Return (X, Y) of the center of cell containing provided text 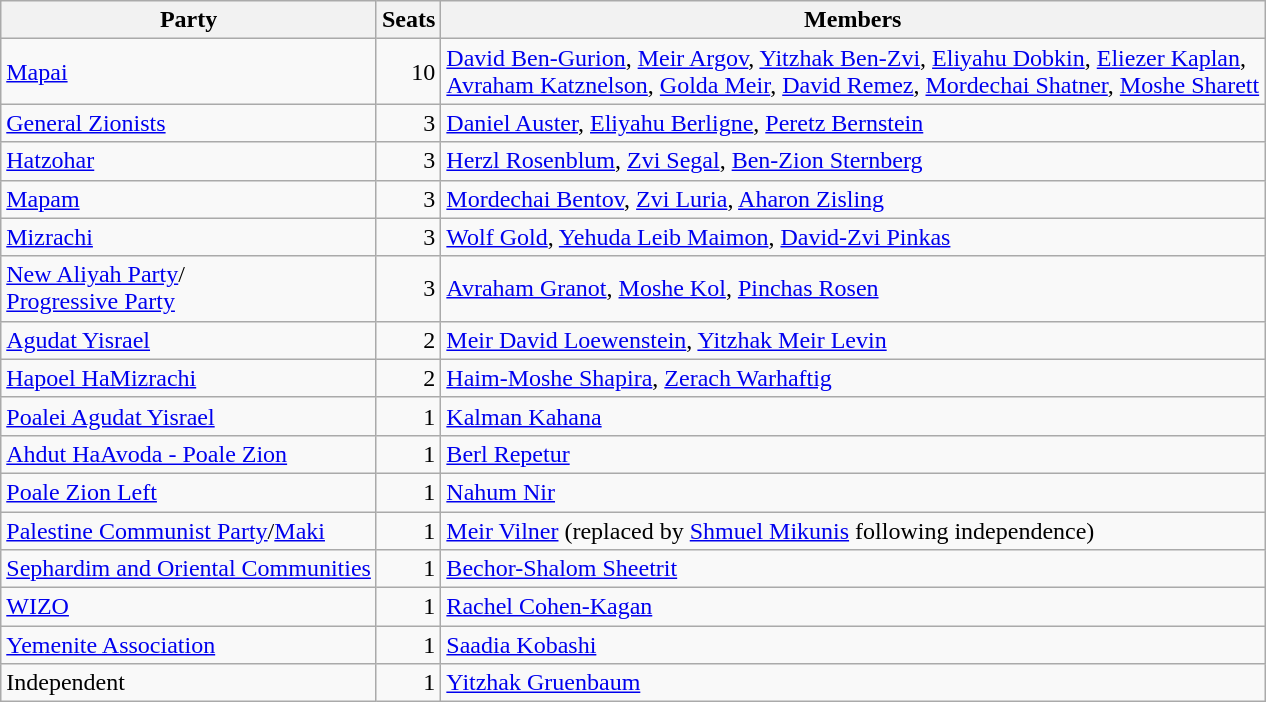
Mapai (189, 72)
Hatzohar (189, 161)
Yitzhak Gruenbaum (853, 683)
10 (408, 72)
Avraham Granot, Moshe Kol, Pinchas Rosen (853, 288)
Saadia Kobashi (853, 645)
Meir David Loewenstein, Yitzhak Meir Levin (853, 340)
Nahum Nir (853, 492)
General Zionists (189, 123)
Mapam (189, 199)
Hapoel HaMizrachi (189, 378)
Ahdut HaAvoda - Poale Zion (189, 454)
Agudat Yisrael (189, 340)
Herzl Rosenblum, Zvi Segal, Ben-Zion Sternberg (853, 161)
Party (189, 20)
Seats (408, 20)
Poale Zion Left (189, 492)
Haim-Moshe Shapira, Zerach Warhaftig (853, 378)
Berl Repetur (853, 454)
Wolf Gold, Yehuda Leib Maimon, David-Zvi Pinkas (853, 237)
Kalman Kahana (853, 416)
Daniel Auster, Eliyahu Berligne, Peretz Bernstein (853, 123)
Palestine Communist Party/Maki (189, 531)
Poalei Agudat Yisrael (189, 416)
Sephardim and Oriental Communities (189, 569)
Mizrachi (189, 237)
Members (853, 20)
Rachel Cohen-Kagan (853, 607)
Mordechai Bentov, Zvi Luria, Aharon Zisling (853, 199)
Meir Vilner (replaced by Shmuel Mikunis following independence) (853, 531)
Bechor-Shalom Sheetrit (853, 569)
Yemenite Association (189, 645)
WIZO (189, 607)
Independent (189, 683)
New Aliyah Party/Progressive Party (189, 288)
